Locate the cell with the specified text and output its (X, Y) center coordinate. 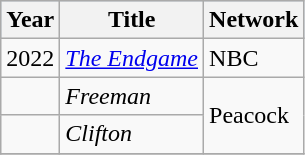
NBC (254, 58)
Title (132, 20)
Clifton (132, 134)
The Endgame (132, 58)
2022 (30, 58)
Peacock (254, 115)
Year (30, 20)
Freeman (132, 96)
Network (254, 20)
